Capture the cell that displays the provided text and extract its (x, y) central coordinate. 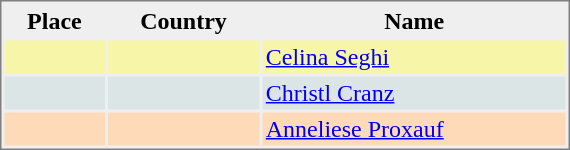
Celina Seghi (414, 56)
Christl Cranz (414, 92)
Place (54, 20)
Name (414, 20)
Country (183, 20)
Anneliese Proxauf (414, 128)
